From the cell containing the given text, extract its center point as [X, Y] coordinate. 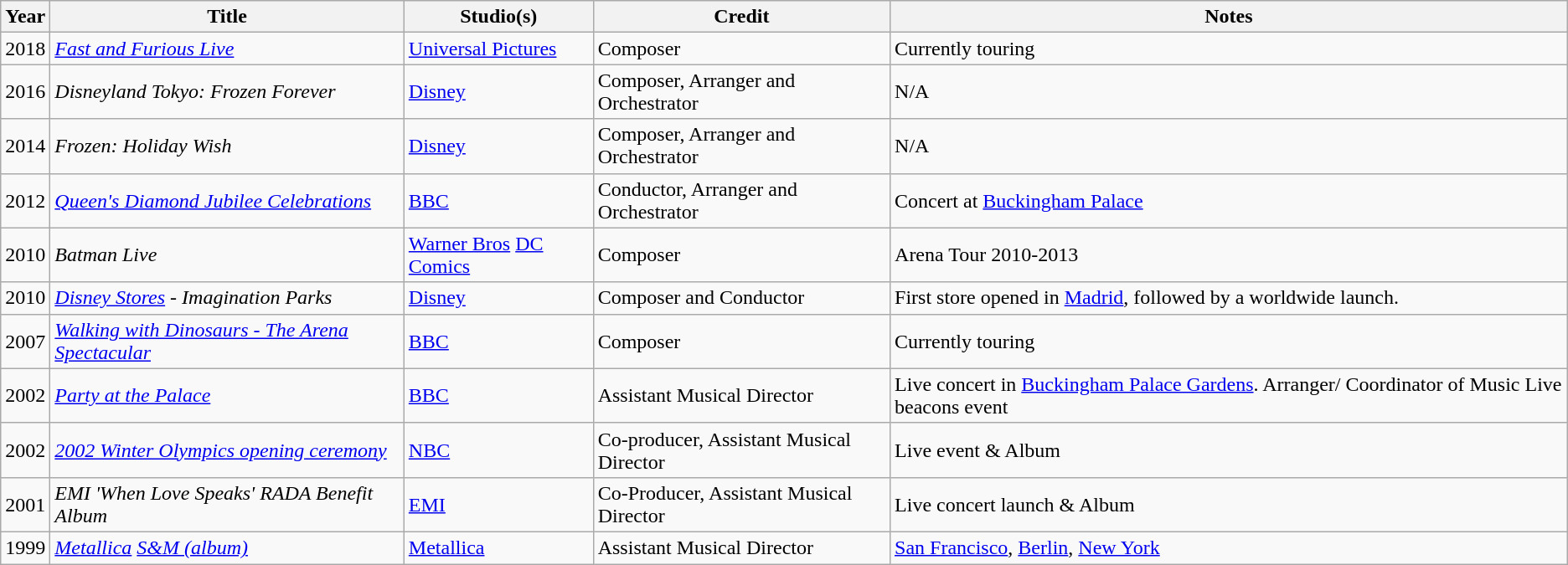
Title [227, 17]
Warner Bros DC Comics [498, 254]
Universal Pictures [498, 49]
Studio(s) [498, 17]
2001 [25, 504]
2016 [25, 92]
2007 [25, 342]
Walking with Dinosaurs - The Arena Spectacular [227, 342]
Credit [741, 17]
EMI 'When Love Speaks' RADA Benefit Album [227, 504]
NBC [498, 450]
Live event & Album [1230, 450]
First store opened in Madrid, followed by a worldwide launch. [1230, 298]
1999 [25, 547]
EMI [498, 504]
2018 [25, 49]
Party at the Palace [227, 395]
Live concert in Buckingham Palace Gardens. Arranger/ Coordinator of Music Live beacons event [1230, 395]
Queen's Diamond Jubilee Celebrations [227, 201]
Disneyland Tokyo: Frozen Forever [227, 92]
Batman Live [227, 254]
2002 Winter Olympics opening ceremony [227, 450]
Notes [1230, 17]
Metallica [498, 547]
2014 [25, 146]
Arena Tour 2010-2013 [1230, 254]
Metallica S&M (album) [227, 547]
Co-producer, Assistant Musical Director [741, 450]
Composer and Conductor [741, 298]
Conductor, Arranger and Orchestrator [741, 201]
San Francisco, Berlin, New York [1230, 547]
2012 [25, 201]
Year [25, 17]
Concert at Buckingham Palace [1230, 201]
Live concert launch & Album [1230, 504]
Frozen: Holiday Wish [227, 146]
Disney Stores - Imagination Parks [227, 298]
Co-Producer, Assistant Musical Director [741, 504]
Fast and Furious Live [227, 49]
